From the cell containing the given text, extract its center point as [x, y] coordinate. 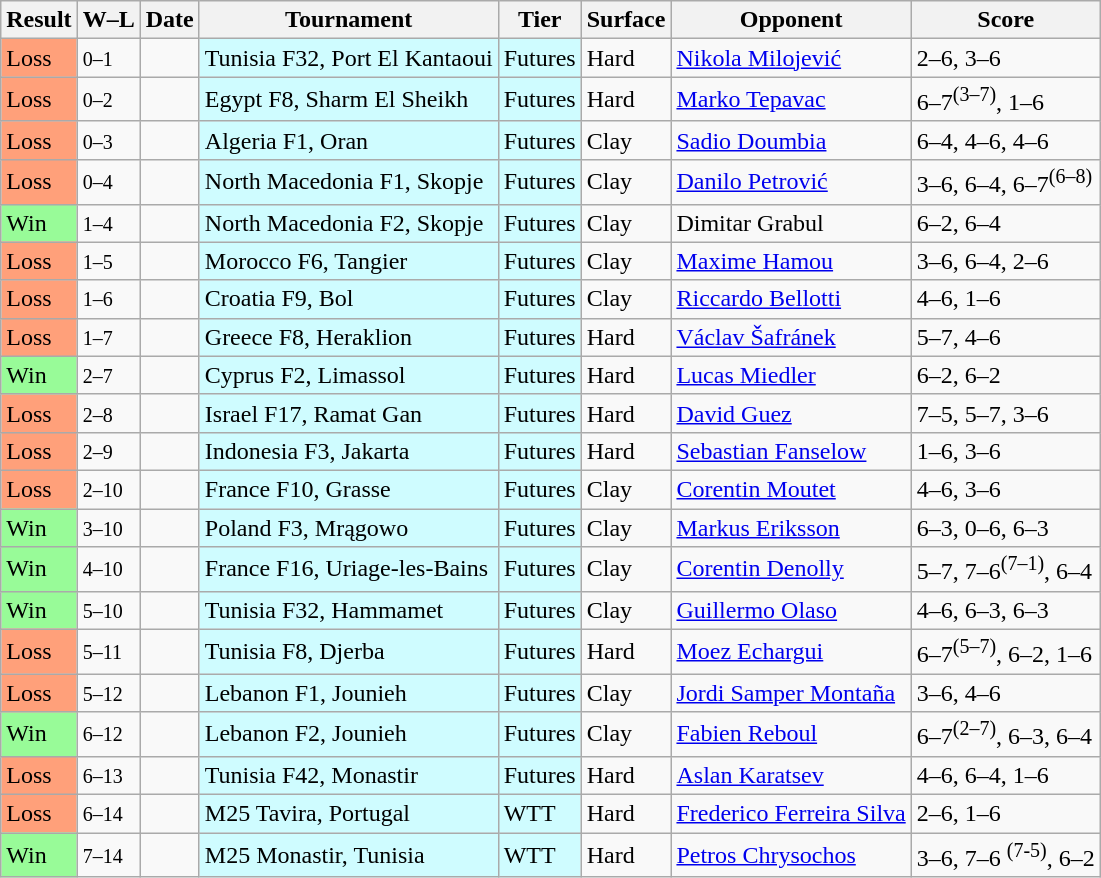
Danilo Petrović [791, 182]
0–1 [108, 58]
France F16, Uriage-les-Bains [348, 570]
5–7, 4–6 [1006, 337]
Morocco F6, Tangier [348, 261]
Croatia F9, Bol [348, 299]
3–6, 4–6 [1006, 693]
Israel F17, Ramat Gan [348, 413]
W–L [108, 20]
Maxime Hamou [791, 261]
Result [39, 20]
Date [170, 20]
Lebanon F2, Jounieh [348, 734]
3–6, 6–4, 2–6 [1006, 261]
Lebanon F1, Jounieh [348, 693]
3–6, 7–6 (7-5), 6–2 [1006, 856]
1–6 [108, 299]
Opponent [791, 20]
France F10, Grasse [348, 489]
Egypt F8, Sharm El Sheikh [348, 100]
4–6, 6–3, 6–3 [1006, 610]
Lucas Miedler [791, 375]
1–6, 3–6 [1006, 451]
0–2 [108, 100]
Tunisia F42, Monastir [348, 775]
Riccardo Bellotti [791, 299]
Tier [540, 20]
0–4 [108, 182]
Algeria F1, Oran [348, 140]
6–13 [108, 775]
Corentin Moutet [791, 489]
Markus Eriksson [791, 528]
Fabien Reboul [791, 734]
Tournament [348, 20]
Cyprus F2, Limassol [348, 375]
4–6, 3–6 [1006, 489]
Frederico Ferreira Silva [791, 813]
1–4 [108, 223]
5–12 [108, 693]
M25 Monastir, Tunisia [348, 856]
Tunisia F32, Hammamet [348, 610]
2–8 [108, 413]
North Macedonia F2, Skopje [348, 223]
6–2, 6–2 [1006, 375]
2–6, 3–6 [1006, 58]
3–6, 6–4, 6–7(6–8) [1006, 182]
Surface [626, 20]
5–11 [108, 652]
Marko Tepavac [791, 100]
Sadio Doumbia [791, 140]
6–12 [108, 734]
Nikola Milojević [791, 58]
6–14 [108, 813]
Dimitar Grabul [791, 223]
7–14 [108, 856]
Aslan Karatsev [791, 775]
6–2, 6–4 [1006, 223]
7–5, 5–7, 3–6 [1006, 413]
Indonesia F3, Jakarta [348, 451]
6–4, 4–6, 4–6 [1006, 140]
Jordi Samper Montaña [791, 693]
4–6, 1–6 [1006, 299]
1–7 [108, 337]
Corentin Denolly [791, 570]
2–9 [108, 451]
5–10 [108, 610]
Greece F8, Heraklion [348, 337]
4–6, 6–4, 1–6 [1006, 775]
6–3, 0–6, 6–3 [1006, 528]
0–3 [108, 140]
Moez Echargui [791, 652]
3–10 [108, 528]
Sebastian Fanselow [791, 451]
2–7 [108, 375]
2–6, 1–6 [1006, 813]
Petros Chrysochos [791, 856]
David Guez [791, 413]
6–7(2–7), 6–3, 6–4 [1006, 734]
4–10 [108, 570]
6–7(5–7), 6–2, 1–6 [1006, 652]
5–7, 7–6(7–1), 6–4 [1006, 570]
Tunisia F32, Port El Kantaoui [348, 58]
Guillermo Olaso [791, 610]
Score [1006, 20]
2–10 [108, 489]
North Macedonia F1, Skopje [348, 182]
Tunisia F8, Djerba [348, 652]
M25 Tavira, Portugal [348, 813]
Poland F3, Mrągowo [348, 528]
1–5 [108, 261]
6–7(3–7), 1–6 [1006, 100]
Václav Šafránek [791, 337]
